Output the [x, y] coordinate of the center of the cell containing the given text.  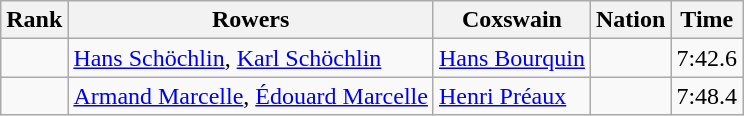
Coxswain [512, 20]
7:42.6 [707, 58]
Henri Préaux [512, 96]
7:48.4 [707, 96]
Rowers [251, 20]
Time [707, 20]
Armand Marcelle, Édouard Marcelle [251, 96]
Rank [34, 20]
Nation [630, 20]
Hans Schöchlin, Karl Schöchlin [251, 58]
Hans Bourquin [512, 58]
